Search for the cell housing the specified text and yield its (X, Y) center coordinate. 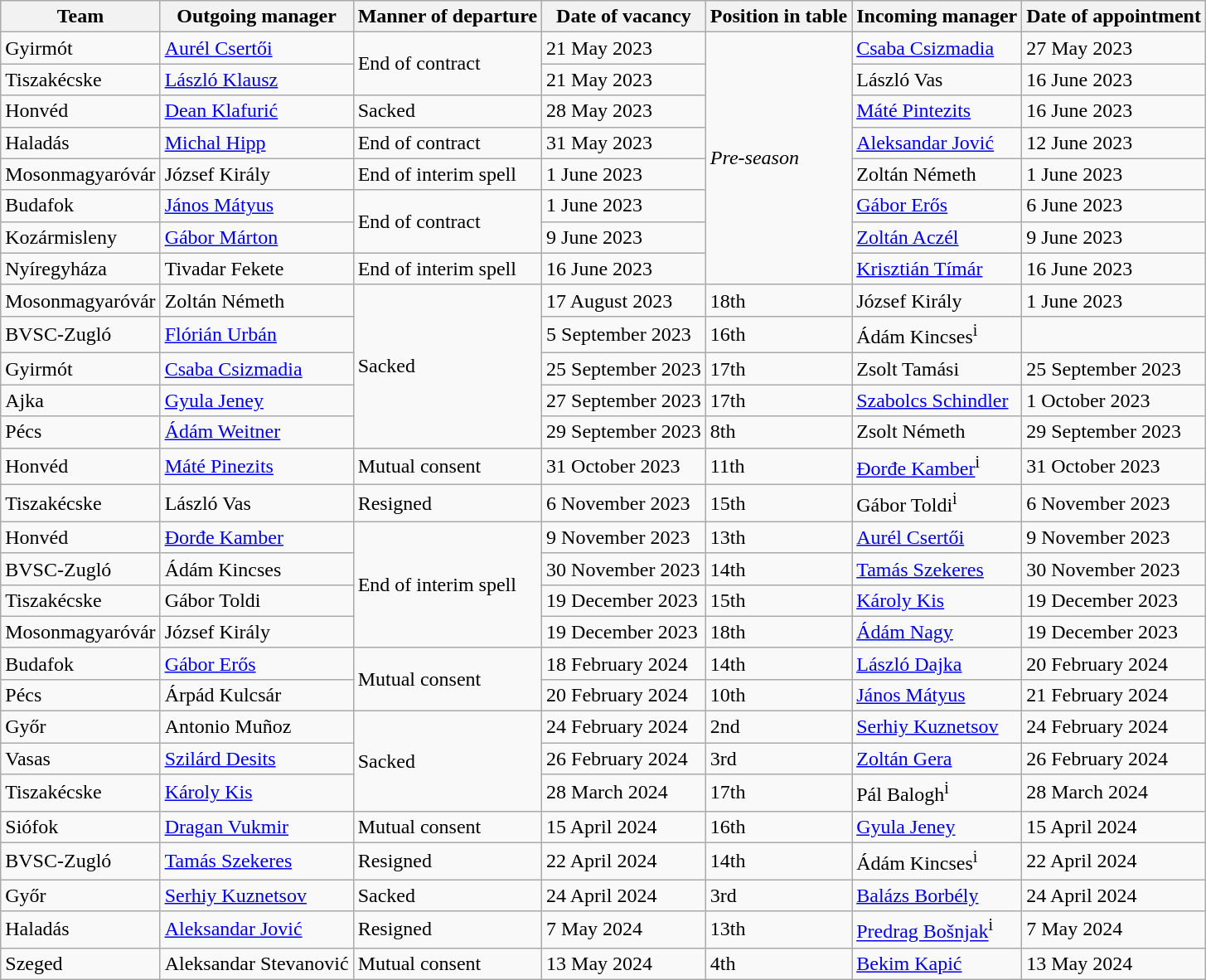
Gábor Márton (257, 237)
21 February 2024 (1114, 696)
Siófok (80, 827)
Ajka (80, 400)
Predrag Bošnjaki (937, 930)
Antonio Muñoz (257, 727)
27 September 2023 (624, 400)
Vasas (80, 759)
Máté Pinezits (257, 466)
18 February 2024 (624, 663)
Position in table (778, 17)
Kozármisleny (80, 237)
12 June 2023 (1114, 143)
Szeged (80, 964)
Team (80, 17)
Árpád Kulcsár (257, 696)
Szilárd Desits (257, 759)
6 June 2023 (1114, 206)
Zoltán Gera (937, 759)
8th (778, 432)
Zsolt Németh (937, 432)
31 May 2023 (624, 143)
Dean Klafurić (257, 111)
2nd (778, 727)
Dragan Vukmir (257, 827)
Đorđe Kamberi (937, 466)
Michal Hipp (257, 143)
Pál Baloghi (937, 793)
László Klausz (257, 80)
11th (778, 466)
Gábor Toldi (257, 600)
Bekim Kapić (937, 964)
Ádám Nagy (937, 632)
5 September 2023 (624, 335)
László Dajka (937, 663)
Date of appointment (1114, 17)
Nyíregyháza (80, 269)
Outgoing manager (257, 17)
Incoming manager (937, 17)
Ádám Weitner (257, 432)
Pre-season (778, 158)
Zoltán Aczél (937, 237)
10th (778, 696)
Zsolt Tamási (937, 369)
Đorđe Kamber (257, 537)
28 May 2023 (624, 111)
4th (778, 964)
Flórián Urbán (257, 335)
Ádám Kincses (257, 569)
27 May 2023 (1114, 48)
Gábor Toldii (937, 504)
17 August 2023 (624, 300)
Tivadar Fekete (257, 269)
Krisztián Tímár (937, 269)
1 October 2023 (1114, 400)
Szabolcs Schindler (937, 400)
Máté Pintezits (937, 111)
Manner of departure (448, 17)
Date of vacancy (624, 17)
Aleksandar Stevanović (257, 964)
Balázs Borbély (937, 895)
